From the cell containing the given text, extract its center point as (X, Y) coordinate. 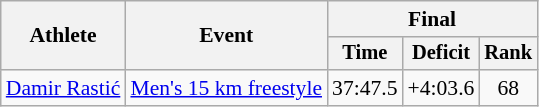
Deficit (442, 54)
Event (226, 36)
Final (432, 19)
68 (508, 88)
Time (364, 54)
+4:03.6 (442, 88)
Damir Rastić (64, 88)
37:47.5 (364, 88)
Athlete (64, 36)
Rank (508, 54)
Men's 15 km freestyle (226, 88)
